Search for the cell housing the specified text and yield its [X, Y] center coordinate. 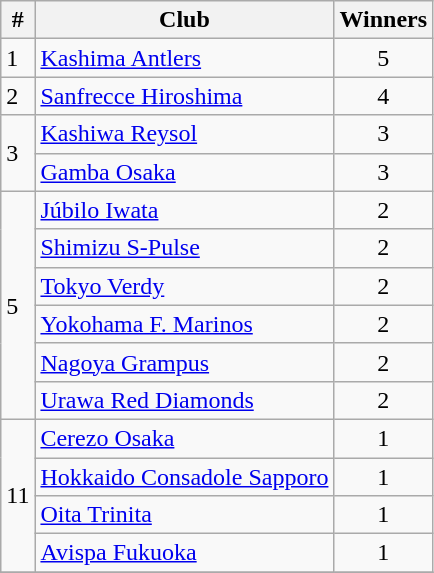
11 [18, 495]
Hokkaido Consadole Sapporo [184, 477]
Kashiwa Reysol [184, 134]
# [18, 20]
Club [184, 20]
Cerezo Osaka [184, 438]
Kashima Antlers [184, 58]
Sanfrecce Hiroshima [184, 96]
4 [384, 96]
Avispa Fukuoka [184, 553]
Tokyo Verdy [184, 286]
Júbilo Iwata [184, 210]
Winners [384, 20]
Gamba Osaka [184, 172]
Nagoya Grampus [184, 362]
Shimizu S-Pulse [184, 248]
Yokohama F. Marinos [184, 324]
Oita Trinita [184, 515]
Urawa Red Diamonds [184, 400]
